Return (x, y) of the center of cell containing provided text 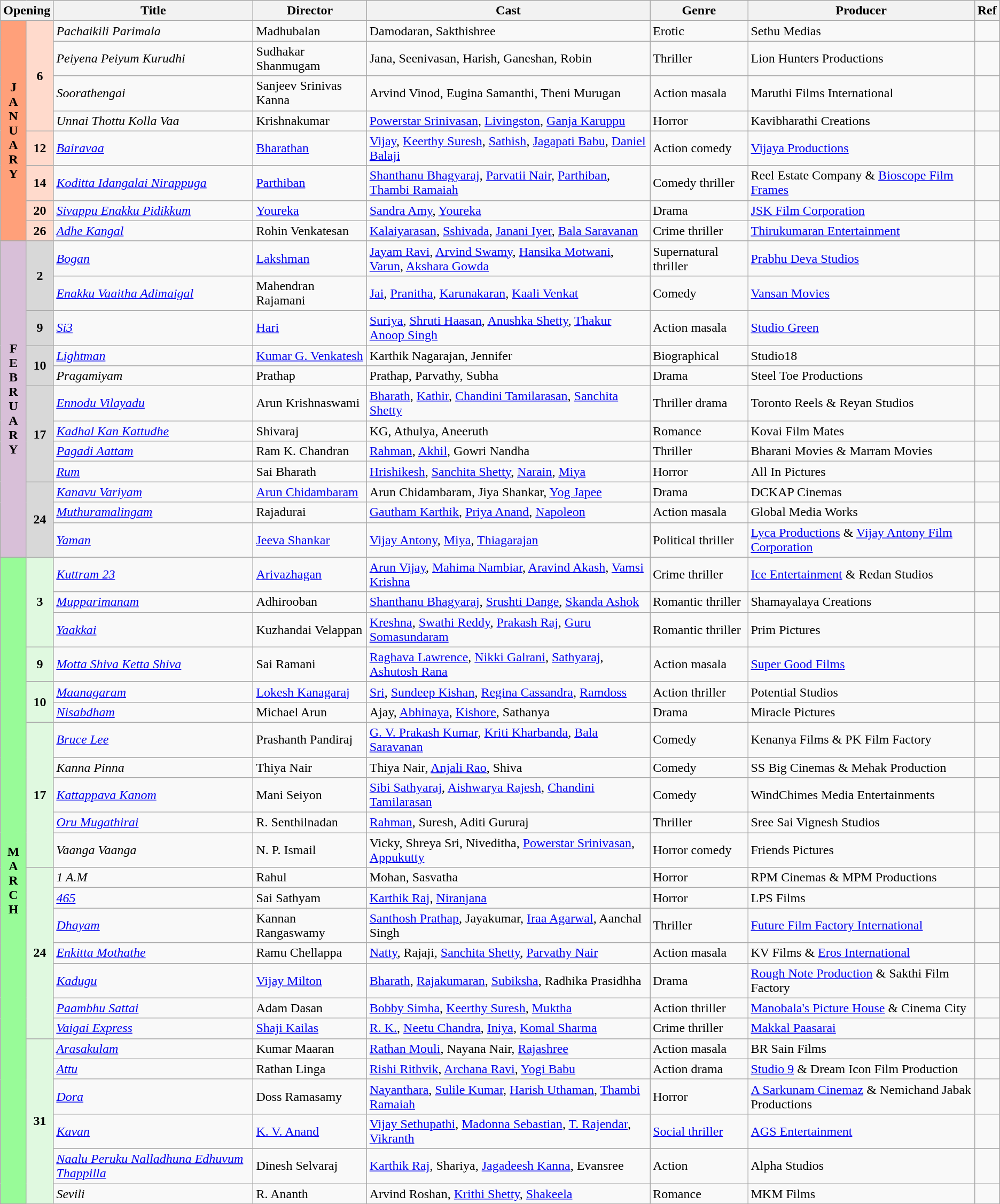
Bobby Simha, Keerthy Suresh, Muktha (508, 1008)
Kadugu (153, 981)
Reel Estate Company & Bioscope Film Frames (861, 183)
Yaakkai (153, 629)
Action (699, 1166)
3 (40, 602)
Studio18 (861, 355)
Studio 9 & Dream Icon Film Production (861, 1069)
Karthik Nagarajan, Jennifer (508, 355)
Oru Mugathirai (153, 823)
Vijay Sethupathi, Madonna Sebastian, T. Rajendar, Vikranth (508, 1131)
Future Film Factory International (861, 925)
A Sarkunam Cinemaz & Nemichand Jabak Productions (861, 1096)
R. Ananth (310, 1194)
31 (40, 1121)
Unnai Thottu Kolla Vaa (153, 121)
Si3 (153, 328)
Muthuramalingam (153, 512)
Vicky, Shreya Sri, Niveditha, Powerstar Srinivasan, Appukutty (508, 850)
Global Media Works (861, 512)
Sanjeev Srinivas Kanna (310, 93)
MARCH (14, 880)
Dhayam (153, 925)
MKM Films (861, 1194)
Bairavaa (153, 148)
Suriya, Shruti Haasan, Anushka Shetty, Thakur Anoop Singh (508, 328)
Vijay, Keerthy Suresh, Sathish, Jagapati Babu, Daniel Balaji (508, 148)
Yaman (153, 540)
N. P. Ismail (310, 850)
Shivaraj (310, 431)
Lakshman (310, 259)
Pachaikili Parimala (153, 31)
Lightman (153, 355)
Arivazhagan (310, 575)
Prathap, Parvathy, Subha (508, 376)
Mani Seiyon (310, 795)
Enkitta Mothathe (153, 953)
G. V. Prakash Kumar, Kriti Kharbanda, Bala Saravanan (508, 739)
Rahul (310, 878)
Sivappu Enakku Pidikkum (153, 210)
Shaji Kailas (310, 1028)
Kreshna, Swathi Reddy, Prakash Raj, Guru Somasundaram (508, 629)
Ram K. Chandran (310, 451)
Ice Entertainment & Redan Studios (861, 575)
Rathan Linga (310, 1069)
6 (40, 76)
Shanthanu Bhagyaraj, Parvatii Nair, Parthiban, Thambi Ramaiah (508, 183)
Cast (508, 11)
Jana, Seenivasan, Harish, Ganeshan, Robin (508, 59)
Kalaiyarasan, Sshivada, Janani Iyer, Bala Saravanan (508, 231)
Lyca Productions & Vijay Antony Film Corporation (861, 540)
Kattappava Kanom (153, 795)
Horror comedy (699, 850)
Erotic (699, 31)
Bharani Movies & Marram Movies (861, 451)
Soorathengai (153, 93)
Rough Note Production & Sakthi Film Factory (861, 981)
465 (153, 898)
Madhubalan (310, 31)
RPM Cinemas & MPM Productions (861, 878)
Thriller drama (699, 404)
Kanna Pinna (153, 768)
Attu (153, 1069)
Director (310, 11)
Sai Ramani (310, 664)
Parthiban (310, 183)
Ramu Chellappa (310, 953)
Hrishikesh, Sanchita Shetty, Narain, Miya (508, 472)
FEBRUARY (14, 399)
Natty, Rajaji, Sanchita Shetty, Parvathy Nair (508, 953)
Dinesh Selvaraj (310, 1166)
Maanagaram (153, 692)
Kenanya Films & PK Film Factory (861, 739)
Rohin Venkatesan (310, 231)
Sibi Sathyaraj, Aishwarya Rajesh, Chandini Tamilarasan (508, 795)
Kuttram 23 (153, 575)
26 (40, 231)
Supernatural thriller (699, 259)
Powerstar Srinivasan, Livingston, Ganja Karuppu (508, 121)
Manobala's Picture House & Cinema City (861, 1008)
Jeeva Shankar (310, 540)
Thiya Nair (310, 768)
Potential Studios (861, 692)
Arvind Vinod, Eugina Samanthi, Theni Murugan (508, 93)
Sai Sathyam (310, 898)
Arvind Roshan, Krithi Shetty, Shakeela (508, 1194)
KV Films & Eros International (861, 953)
Enakku Vaaitha Adimaigal (153, 293)
Peiyena Peiyum Kurudhi (153, 59)
Sree Sai Vignesh Studios (861, 823)
DCKAP Cinemas (861, 492)
Bharath, Kathir, Chandini Tamilarasan, Sanchita Shetty (508, 404)
1 A.M (153, 878)
Adam Dasan (310, 1008)
Gautham Karthik, Priya Anand, Napoleon (508, 512)
Rum (153, 472)
Shamayalaya Creations (861, 602)
Prashanth Pandiraj (310, 739)
Ennodu Vilayadu (153, 404)
Social thriller (699, 1131)
Ref (987, 11)
SS Big Cinemas & Mehak Production (861, 768)
Hari (310, 328)
Lokesh Kanagaraj (310, 692)
LPS Films (861, 898)
Kovai Film Mates (861, 431)
All In Pictures (861, 472)
Prim Pictures (861, 629)
Bharath, Rajakumaran, Subiksha, Radhika Prasidhha (508, 981)
Steel Toe Productions (861, 376)
Nayanthara, Sulile Kumar, Harish Uthaman, Thambi Ramaiah (508, 1096)
Damodaran, Sakthishree (508, 31)
Jai, Pranitha, Karunakaran, Kaali Venkat (508, 293)
Paambhu Sattai (153, 1008)
Miracle Pictures (861, 712)
Ajay, Abhinaya, Kishore, Sathanya (508, 712)
Rathan Mouli, Nayana Nair, Rajashree (508, 1049)
Thirukumaran Entertainment (861, 231)
Rishi Rithvik, Archana Ravi, Yogi Babu (508, 1069)
Vijaya Productions (861, 148)
Mahendran Rajamani (310, 293)
Nisabdham (153, 712)
Koditta Idangalai Nirappuga (153, 183)
Maruthi Films International (861, 93)
Vaanga Vaanga (153, 850)
Kadhal Kan Kattudhe (153, 431)
Adhe Kangal (153, 231)
Vansan Movies (861, 293)
Producer (861, 11)
Bogan (153, 259)
Mupparimanam (153, 602)
Sri, Sundeep Kishan, Regina Cassandra, Ramdoss (508, 692)
Pragamiyam (153, 376)
KG, Athulya, Aneeruth (508, 431)
Karthik Raj, Niranjana (508, 898)
Prabhu Deva Studios (861, 259)
JSK Film Corporation (861, 210)
Vijay Milton (310, 981)
Youreka (310, 210)
Kannan Rangaswamy (310, 925)
R. K., Neetu Chandra, Iniya, Komal Sharma (508, 1028)
Toronto Reels & Reyan Studios (861, 404)
Friends Pictures (861, 850)
Dora (153, 1096)
Sandra Amy, Youreka (508, 210)
Lion Hunters Productions (861, 59)
Kumar G. Venkatesh (310, 355)
Rahman, Suresh, Aditi Gururaj (508, 823)
Shanthanu Bhagyaraj, Srushti Dange, Skanda Ashok (508, 602)
Arasakulam (153, 1049)
Comedy thriller (699, 183)
20 (40, 210)
12 (40, 148)
Sevili (153, 1194)
Krishnakumar (310, 121)
Sai Bharath (310, 472)
Studio Green (861, 328)
JANUARY (14, 131)
Kavan (153, 1131)
Pagadi Aattam (153, 451)
Prathap (310, 376)
Mohan, Sasvatha (508, 878)
R. Senthilnadan (310, 823)
Arun Krishnaswami (310, 404)
Vaigai Express (153, 1028)
Alpha Studios (861, 1166)
Vijay Antony, Miya, Thiagarajan (508, 540)
Naalu Peruku Nalladhuna Edhuvum Thappilla (153, 1166)
Jayam Ravi, Arvind Swamy, Hansika Motwani, Varun, Akshara Gowda (508, 259)
Genre (699, 11)
Arun Chidambaram, Jiya Shankar, Yog Japee (508, 492)
Bharathan (310, 148)
Arun Vijay, Mahima Nambiar, Aravind Akash, Vamsi Krishna (508, 575)
Sethu Medias (861, 31)
Biographical (699, 355)
K. V. Anand (310, 1131)
Political thriller (699, 540)
Rahman, Akhil, Gowri Nandha (508, 451)
Makkal Paasarai (861, 1028)
Motta Shiva Ketta Shiva (153, 664)
Santhosh Prathap, Jayakumar, Iraa Agarwal, Aanchal Singh (508, 925)
Action drama (699, 1069)
Karthik Raj, Shariya, Jagadeesh Kanna, Evansree (508, 1166)
Rajadurai (310, 512)
Michael Arun (310, 712)
Doss Ramasamy (310, 1096)
AGS Entertainment (861, 1131)
Sudhakar Shanmugam (310, 59)
Kuzhandai Velappan (310, 629)
2 (40, 276)
Title (153, 11)
Adhirooban (310, 602)
Raghava Lawrence, Nikki Galrani, Sathyaraj, Ashutosh Rana (508, 664)
BR Sain Films (861, 1049)
Opening (27, 11)
Kavibharathi Creations (861, 121)
Bruce Lee (153, 739)
WindChimes Media Entertainments (861, 795)
Super Good Films (861, 664)
Arun Chidambaram (310, 492)
Thiya Nair, Anjali Rao, Shiva (508, 768)
14 (40, 183)
Kanavu Variyam (153, 492)
Action comedy (699, 148)
Kumar Maaran (310, 1049)
